Return the (X, Y) coordinate for the center point of the cell that contains the specified text.  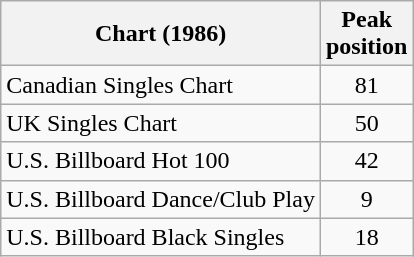
U.S. Billboard Dance/Club Play (161, 199)
42 (366, 161)
Chart (1986) (161, 34)
9 (366, 199)
U.S. Billboard Black Singles (161, 237)
81 (366, 85)
UK Singles Chart (161, 123)
50 (366, 123)
Peakposition (366, 34)
Canadian Singles Chart (161, 85)
18 (366, 237)
U.S. Billboard Hot 100 (161, 161)
